Scan for the cell matching the given text and deliver its (x, y) coordinate at center. 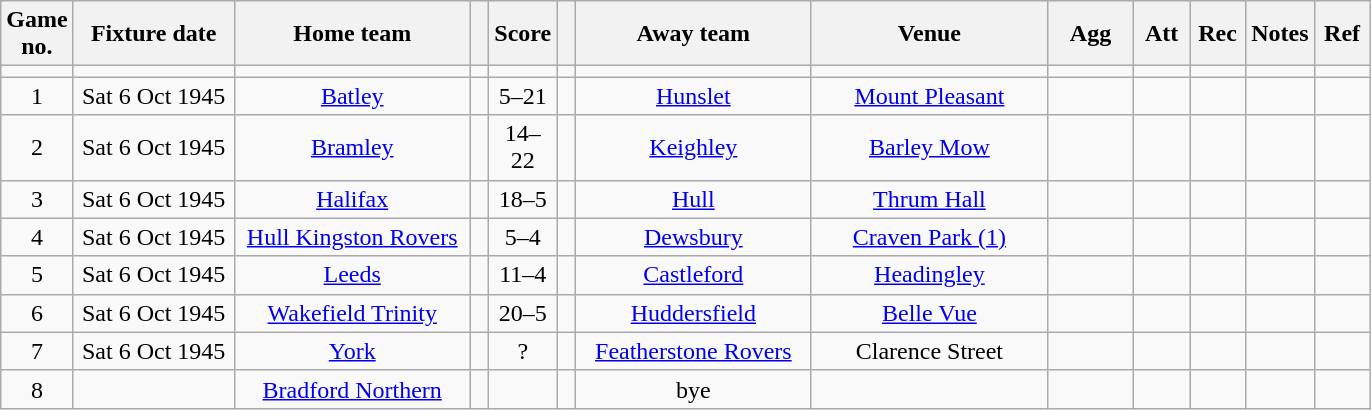
Hunslet (693, 96)
Bradford Northern (352, 389)
Castleford (693, 275)
Agg (1090, 34)
Home team (352, 34)
Hull Kingston Rovers (352, 237)
Keighley (693, 148)
7 (37, 351)
5–21 (523, 96)
Mount Pleasant (929, 96)
Halifax (352, 199)
Clarence Street (929, 351)
Headingley (929, 275)
Hull (693, 199)
6 (37, 313)
20–5 (523, 313)
York (352, 351)
Game no. (37, 34)
8 (37, 389)
5–4 (523, 237)
Ref (1342, 34)
11–4 (523, 275)
1 (37, 96)
Belle Vue (929, 313)
? (523, 351)
Featherstone Rovers (693, 351)
18–5 (523, 199)
Thrum Hall (929, 199)
Away team (693, 34)
Rec (1218, 34)
Wakefield Trinity (352, 313)
Venue (929, 34)
Att (1162, 34)
Barley Mow (929, 148)
Craven Park (1) (929, 237)
2 (37, 148)
5 (37, 275)
bye (693, 389)
Batley (352, 96)
Huddersfield (693, 313)
3 (37, 199)
Notes (1280, 34)
Score (523, 34)
Bramley (352, 148)
Dewsbury (693, 237)
Fixture date (154, 34)
Leeds (352, 275)
4 (37, 237)
14–22 (523, 148)
